Pinpoint the cell where the given text exists, returning its [x, y] midpoint coordinate. 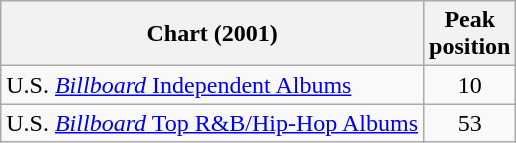
10 [470, 85]
U.S. Billboard Top R&B/Hip-Hop Albums [212, 123]
53 [470, 123]
Chart (2001) [212, 34]
U.S. Billboard Independent Albums [212, 85]
Peakposition [470, 34]
